Output the (x, y) coordinate of the center of the cell containing the given text.  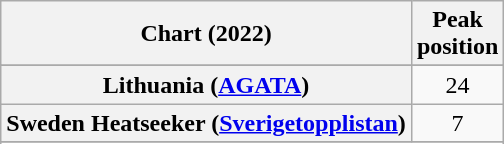
Sweden Heatseeker (Sverigetopplistan) (206, 123)
Lithuania (AGATA) (206, 85)
24 (457, 85)
Peakposition (457, 34)
7 (457, 123)
Chart (2022) (206, 34)
